Extract the [x, y] coordinate from the center of the cell holding the provided text.  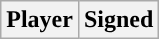
Signed [118, 20]
Player [40, 20]
